Find where the given text appears and provide that cell's center as [X, Y] coordinate. 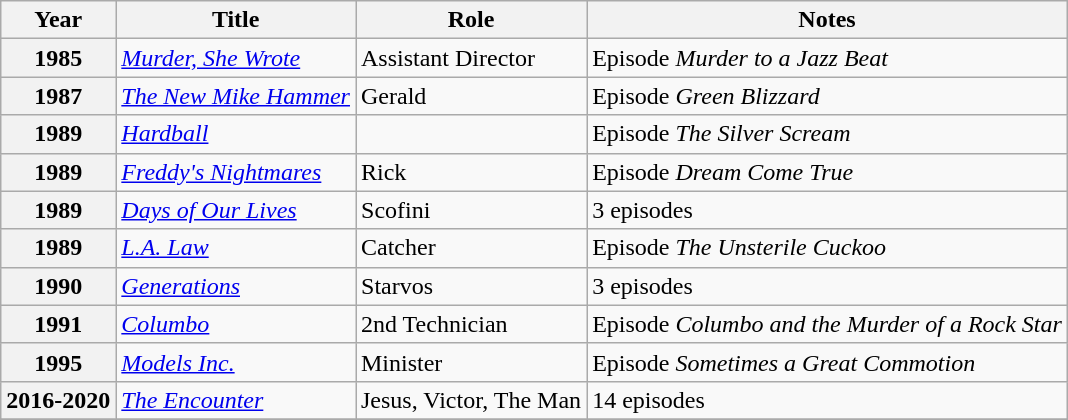
Generations [236, 286]
The Encounter [236, 400]
1991 [58, 324]
Episode Dream Come True [828, 172]
1985 [58, 58]
1987 [58, 96]
L.A. Law [236, 248]
Episode Sometimes a Great Commotion [828, 362]
Episode Columbo and the Murder of a Rock Star [828, 324]
14 episodes [828, 400]
Episode The Silver Scream [828, 134]
Rick [472, 172]
Assistant Director [472, 58]
1995 [58, 362]
2nd Technician [472, 324]
Models Inc. [236, 362]
Minister [472, 362]
Episode The Unsterile Cuckoo [828, 248]
Notes [828, 20]
Episode Green Blizzard [828, 96]
Catcher [472, 248]
Starvos [472, 286]
Gerald [472, 96]
Title [236, 20]
1990 [58, 286]
Jesus, Victor, The Man [472, 400]
Role [472, 20]
Hardball [236, 134]
Murder, She Wrote [236, 58]
Columbo [236, 324]
The New Mike Hammer [236, 96]
Episode Murder to a Jazz Beat [828, 58]
Freddy's Nightmares [236, 172]
2016-2020 [58, 400]
Days of Our Lives [236, 210]
Scofini [472, 210]
Year [58, 20]
